Output the [x, y] coordinate of the center of the cell containing the given text.  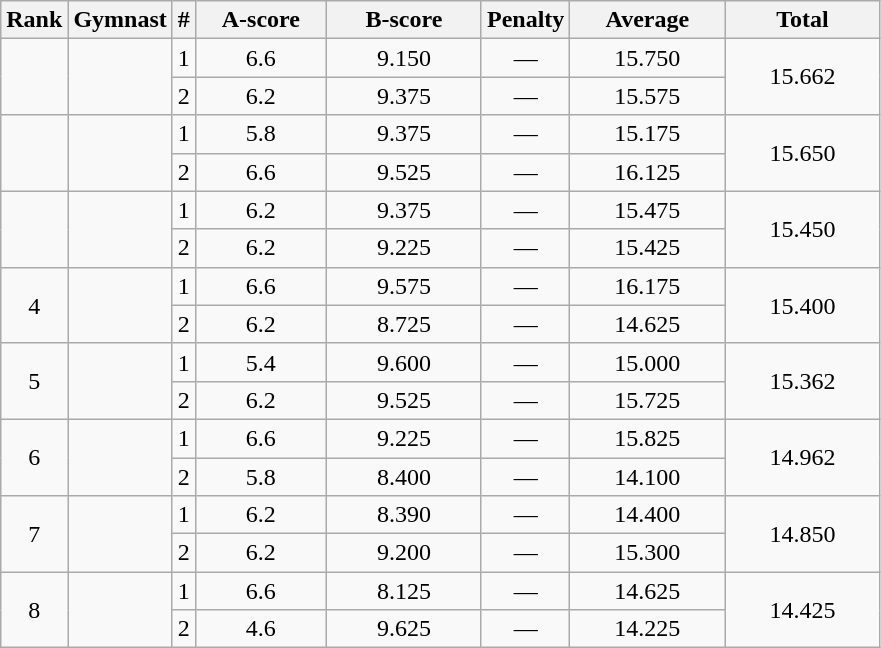
15.400 [802, 305]
8.390 [404, 515]
15.725 [648, 400]
8.125 [404, 591]
14.100 [648, 477]
15.175 [648, 134]
16.125 [648, 172]
7 [34, 534]
Gymnast [120, 20]
15.475 [648, 210]
14.850 [802, 534]
15.750 [648, 58]
9.150 [404, 58]
9.575 [404, 286]
4.6 [260, 629]
4 [34, 305]
15.425 [648, 248]
Total [802, 20]
A-score [260, 20]
Rank [34, 20]
14.962 [802, 457]
15.300 [648, 553]
6 [34, 457]
9.200 [404, 553]
15.575 [648, 96]
15.650 [802, 153]
8.725 [404, 324]
Average [648, 20]
9.600 [404, 362]
9.625 [404, 629]
15.825 [648, 438]
14.425 [802, 610]
14.400 [648, 515]
8.400 [404, 477]
15.000 [648, 362]
14.225 [648, 629]
15.362 [802, 381]
15.662 [802, 77]
5 [34, 381]
8 [34, 610]
15.450 [802, 229]
# [184, 20]
B-score [404, 20]
16.175 [648, 286]
5.4 [260, 362]
Penalty [525, 20]
